Extract the (X, Y) coordinate from the center of the cell holding the provided text.  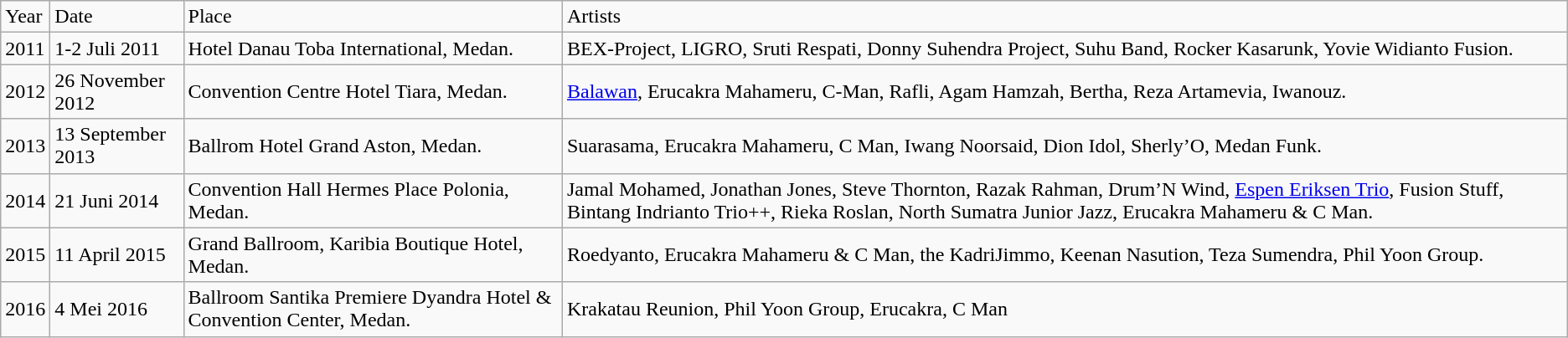
2016 (25, 310)
Convention Centre Hotel Tiara, Medan. (373, 92)
Year (25, 17)
2014 (25, 201)
13 September 2013 (117, 146)
Ballrom Hotel Grand Aston, Medan. (373, 146)
BEX-Project, LIGRO, Sruti Respati, Donny Suhendra Project, Suhu Band, Rocker Kasarunk, Yovie Widianto Fusion. (1065, 49)
11 April 2015 (117, 254)
1-2 Juli 2011 (117, 49)
Place (373, 17)
Hotel Danau Toba International, Medan. (373, 49)
Convention Hall Hermes Place Polonia, Medan. (373, 201)
26 November 2012 (117, 92)
Balawan, Erucakra Mahameru, C-Man, Rafli, Agam Hamzah, Bertha, Reza Artamevia, Iwanouz. (1065, 92)
2015 (25, 254)
Roedyanto, Erucakra Mahameru & C Man, the KadriJimmo, Keenan Nasution, Teza Sumendra, Phil Yoon Group. (1065, 254)
Artists (1065, 17)
Ballroom Santika Premiere Dyandra Hotel & Convention Center, Medan. (373, 310)
2013 (25, 146)
2011 (25, 49)
2012 (25, 92)
Suarasama, Erucakra Mahameru, C Man, Iwang Noorsaid, Dion Idol, Sherly’O, Medan Funk. (1065, 146)
Grand Ballroom, Karibia Boutique Hotel, Medan. (373, 254)
Krakatau Reunion, Phil Yoon Group, Erucakra, C Man (1065, 310)
Date (117, 17)
4 Mei 2016 (117, 310)
21 Juni 2014 (117, 201)
